For the text-containing cell, return its midpoint in (X, Y) coordinate format. 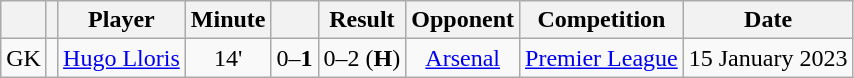
0–2 (H) (362, 58)
Date (768, 20)
Competition (602, 20)
14' (228, 58)
0–1 (294, 58)
Result (362, 20)
15 January 2023 (768, 58)
Minute (228, 20)
Premier League (602, 58)
Arsenal (463, 58)
Player (122, 20)
GK (24, 58)
Hugo Lloris (122, 58)
Opponent (463, 20)
